Return the [X, Y] coordinate for the center point of the cell that contains the specified text.  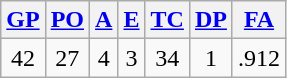
DP [210, 20]
GP [23, 20]
1 [210, 58]
34 [167, 58]
27 [67, 58]
3 [132, 58]
E [132, 20]
PO [67, 20]
42 [23, 58]
TC [167, 20]
FA [258, 20]
4 [104, 58]
.912 [258, 58]
A [104, 20]
